Capture the cell that displays the provided text and extract its [x, y] central coordinate. 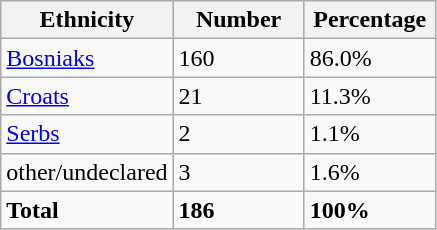
Total [87, 210]
2 [238, 134]
Bosniaks [87, 58]
3 [238, 172]
Percentage [370, 20]
100% [370, 210]
Croats [87, 96]
186 [238, 210]
1.6% [370, 172]
other/undeclared [87, 172]
21 [238, 96]
160 [238, 58]
Serbs [87, 134]
11.3% [370, 96]
86.0% [370, 58]
1.1% [370, 134]
Ethnicity [87, 20]
Number [238, 20]
